Detect which cell encompasses the target text, then output its [X, Y] center coordinate. 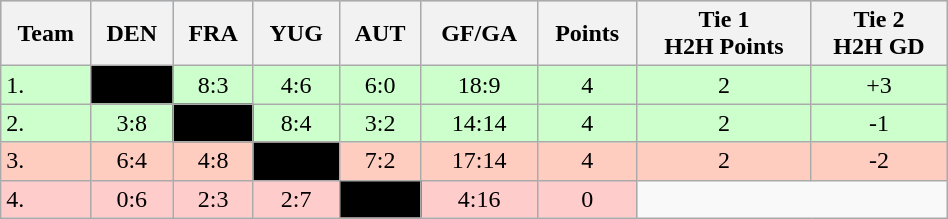
Tie 2 H2H GD [879, 34]
8:4 [296, 123]
8:3 [213, 85]
0:6 [132, 199]
17:14 [479, 161]
4. [46, 199]
GF/GA [479, 34]
4:8 [213, 161]
Points [587, 34]
18:9 [479, 85]
2:3 [213, 199]
6:4 [132, 161]
4:6 [296, 85]
Team [46, 34]
Tie 1 H2H Points [724, 34]
1. [46, 85]
0 [587, 199]
3:8 [132, 123]
2. [46, 123]
6:0 [380, 85]
3. [46, 161]
AUT [380, 34]
DEN [132, 34]
YUG [296, 34]
-1 [879, 123]
4:16 [479, 199]
FRA [213, 34]
14:14 [479, 123]
7:2 [380, 161]
3:2 [380, 123]
2:7 [296, 199]
-2 [879, 161]
+3 [879, 85]
